Identify which cell holds the provided text, then report its [X, Y] central coordinate. 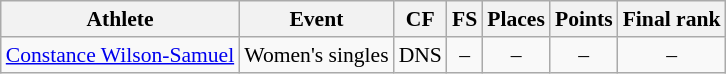
FS [464, 19]
Event [316, 19]
DNS [420, 55]
Final rank [672, 19]
Athlete [120, 19]
Constance Wilson-Samuel [120, 55]
Women's singles [316, 55]
CF [420, 19]
Places [516, 19]
Points [584, 19]
